Output the [X, Y] coordinate of the center of the cell containing the given text.  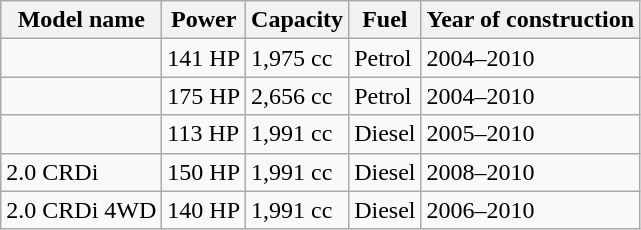
2.0 CRDi 4WD [82, 210]
2.0 CRDi [82, 172]
Power [204, 20]
2,656 cc [298, 96]
2005–2010 [530, 134]
2008–2010 [530, 172]
Year of construction [530, 20]
175 HP [204, 96]
2006–2010 [530, 210]
1,975 cc [298, 58]
Model name [82, 20]
113 HP [204, 134]
141 HP [204, 58]
Capacity [298, 20]
150 HP [204, 172]
140 HP [204, 210]
Fuel [385, 20]
